Capture the cell that displays the provided text and extract its [X, Y] central coordinate. 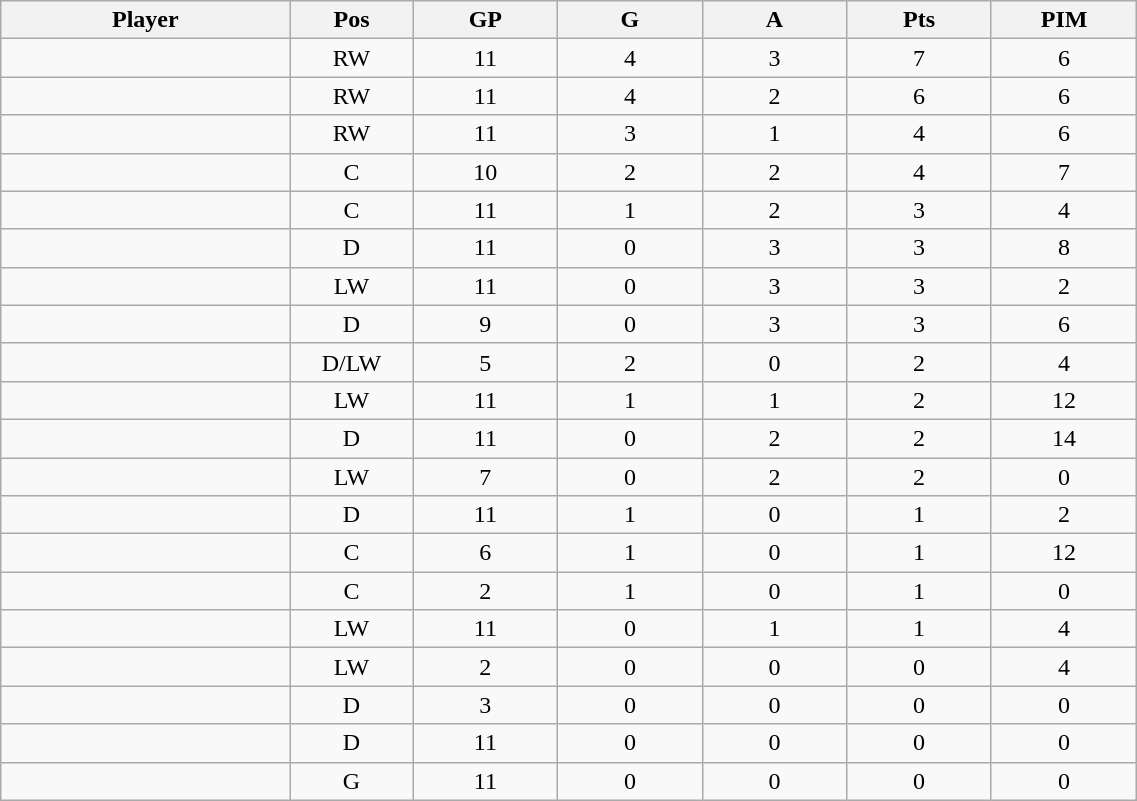
14 [1064, 438]
Pos [352, 20]
PIM [1064, 20]
Player [146, 20]
GP [486, 20]
10 [486, 172]
Pts [920, 20]
9 [486, 324]
5 [486, 362]
A [774, 20]
D/LW [352, 362]
8 [1064, 248]
